Provide the [X, Y] coordinate of the cell's center where the given text is located.  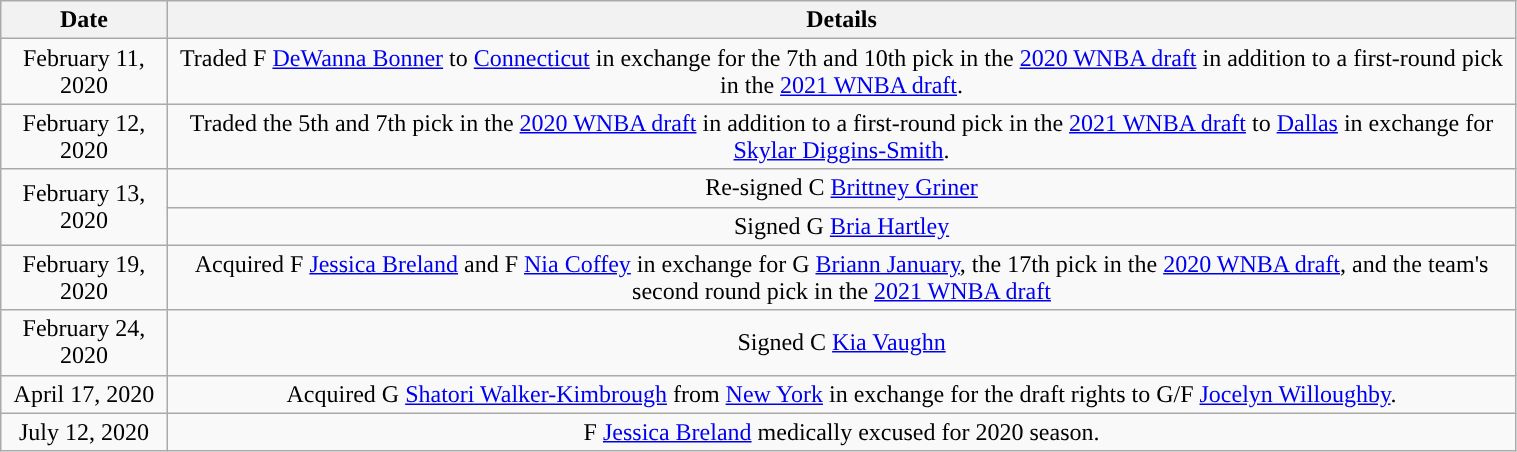
Re-signed C Brittney Griner [842, 188]
April 17, 2020 [84, 394]
February 11, 2020 [84, 72]
Details [842, 20]
Acquired G Shatori Walker-Kimbrough from New York in exchange for the draft rights to G/F Jocelyn Willoughby. [842, 394]
February 19, 2020 [84, 278]
February 12, 2020 [84, 136]
F Jessica Breland medically excused for 2020 season. [842, 432]
February 13, 2020 [84, 207]
Date [84, 20]
Signed C Kia Vaughn [842, 342]
Signed G Bria Hartley [842, 226]
February 24, 2020 [84, 342]
July 12, 2020 [84, 432]
